Search for the cell housing the specified text and yield its (X, Y) center coordinate. 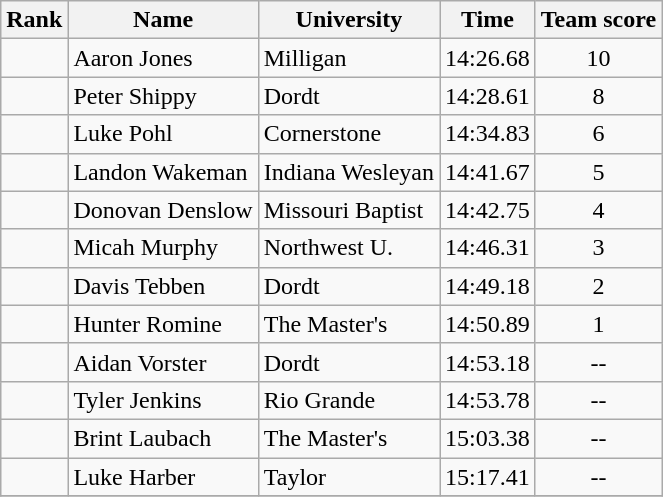
14:53.78 (488, 400)
Luke Pohl (163, 134)
1 (598, 324)
14:49.18 (488, 286)
14:34.83 (488, 134)
Luke Harber (163, 477)
14:26.68 (488, 58)
Name (163, 20)
15:03.38 (488, 438)
Team score (598, 20)
14:53.18 (488, 362)
University (348, 20)
Tyler Jenkins (163, 400)
Taylor (348, 477)
Aaron Jones (163, 58)
Cornerstone (348, 134)
4 (598, 210)
Milligan (348, 58)
14:46.31 (488, 248)
10 (598, 58)
Davis Tebben (163, 286)
Indiana Wesleyan (348, 172)
14:28.61 (488, 96)
Rank (34, 20)
Aidan Vorster (163, 362)
15:17.41 (488, 477)
Brint Laubach (163, 438)
14:42.75 (488, 210)
Rio Grande (348, 400)
Hunter Romine (163, 324)
Time (488, 20)
8 (598, 96)
14:41.67 (488, 172)
Northwest U. (348, 248)
Peter Shippy (163, 96)
2 (598, 286)
14:50.89 (488, 324)
Micah Murphy (163, 248)
6 (598, 134)
3 (598, 248)
5 (598, 172)
Missouri Baptist (348, 210)
Donovan Denslow (163, 210)
Landon Wakeman (163, 172)
